Identify which cell holds the provided text, then report its [X, Y] central coordinate. 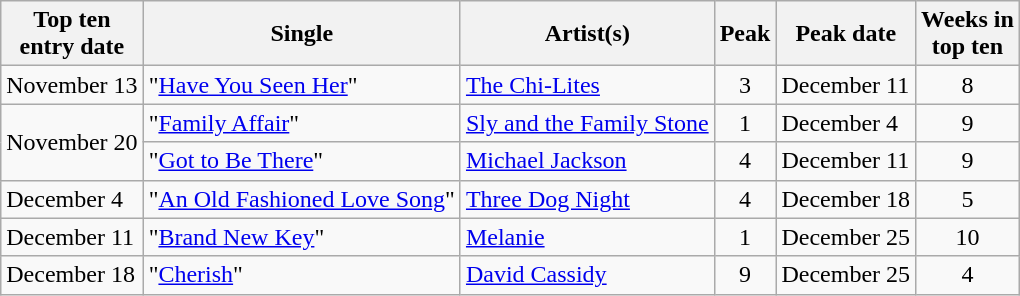
Artist(s) [587, 34]
Top tenentry date [72, 34]
Single [302, 34]
Sly and the Family Stone [587, 123]
"Brand New Key" [302, 237]
"Have You Seen Her" [302, 85]
Peak [745, 34]
"Got to Be There" [302, 161]
David Cassidy [587, 275]
5 [968, 199]
Melanie [587, 237]
November 20 [72, 142]
"Cherish" [302, 275]
November 13 [72, 85]
"Family Affair" [302, 123]
The Chi-Lites [587, 85]
3 [745, 85]
Peak date [846, 34]
Michael Jackson [587, 161]
"An Old Fashioned Love Song" [302, 199]
10 [968, 237]
8 [968, 85]
Weeks intop ten [968, 34]
Three Dog Night [587, 199]
